Output the [x, y] coordinate of the center of the cell containing the given text.  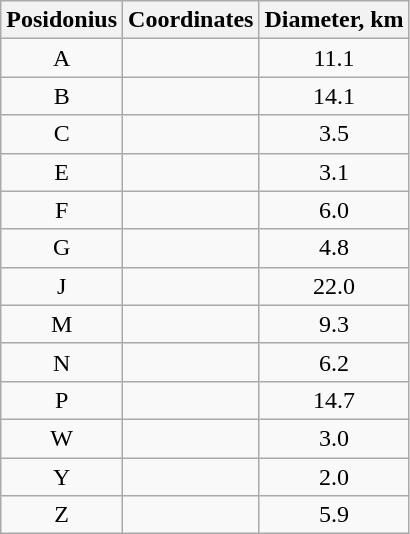
11.1 [334, 58]
22.0 [334, 286]
C [62, 134]
3.1 [334, 172]
E [62, 172]
F [62, 210]
2.0 [334, 477]
Coordinates [191, 20]
9.3 [334, 324]
3.0 [334, 438]
B [62, 96]
6.0 [334, 210]
Posidonius [62, 20]
14.7 [334, 400]
G [62, 248]
14.1 [334, 96]
W [62, 438]
Diameter, km [334, 20]
6.2 [334, 362]
Z [62, 515]
5.9 [334, 515]
J [62, 286]
4.8 [334, 248]
A [62, 58]
N [62, 362]
M [62, 324]
3.5 [334, 134]
Y [62, 477]
P [62, 400]
